Locate the cell with the specified text and output its [X, Y] center coordinate. 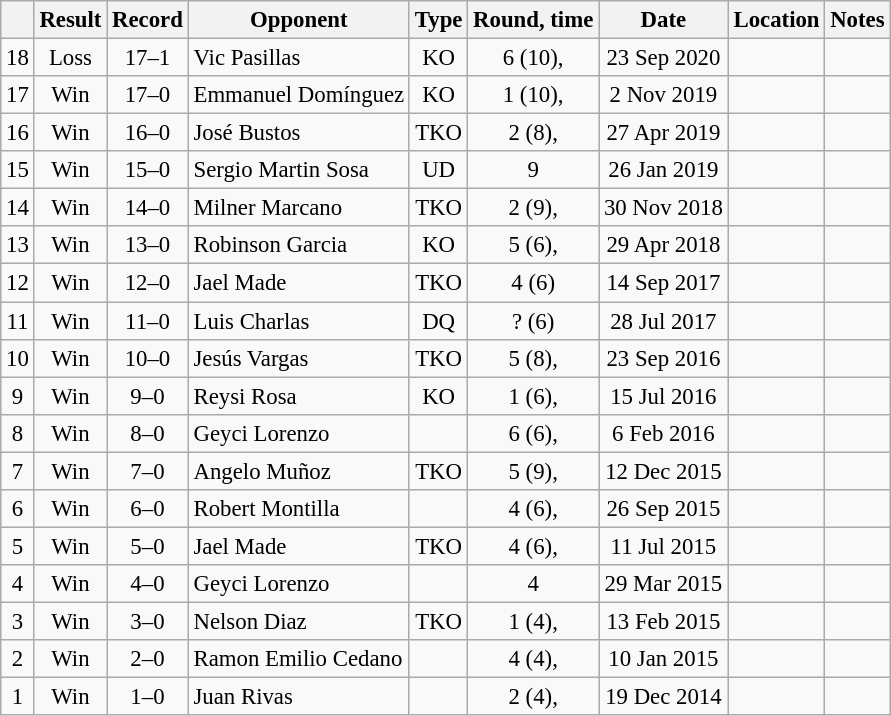
17 [18, 95]
15 Jul 2016 [664, 396]
Round, time [534, 20]
7 [18, 471]
16 [18, 133]
Result [70, 20]
UD [438, 170]
18 [18, 58]
5 (9), [534, 471]
14–0 [148, 208]
Type [438, 20]
29 Mar 2015 [664, 584]
Notes [858, 20]
Sergio Martin Sosa [298, 170]
23 Sep 2020 [664, 58]
2–0 [148, 659]
5–0 [148, 546]
27 Apr 2019 [664, 133]
Robert Montilla [298, 509]
5 (6), [534, 245]
13–0 [148, 245]
8–0 [148, 433]
6–0 [148, 509]
12 [18, 283]
2 (8), [534, 133]
6 [18, 509]
15 [18, 170]
10 [18, 358]
4 (4), [534, 659]
DQ [438, 321]
Record [148, 20]
Opponent [298, 20]
Loss [70, 58]
9–0 [148, 396]
17–1 [148, 58]
Ramon Emilio Cedano [298, 659]
Angelo Muñoz [298, 471]
2 (9), [534, 208]
Emmanuel Domínguez [298, 95]
11 Jul 2015 [664, 546]
10–0 [148, 358]
Juan Rivas [298, 697]
Nelson Diaz [298, 621]
Luis Charlas [298, 321]
30 Nov 2018 [664, 208]
José Bustos [298, 133]
Vic Pasillas [298, 58]
10 Jan 2015 [664, 659]
Date [664, 20]
26 Jan 2019 [664, 170]
3–0 [148, 621]
3 [18, 621]
19 Dec 2014 [664, 697]
23 Sep 2016 [664, 358]
Jesús Vargas [298, 358]
13 Feb 2015 [664, 621]
6 Feb 2016 [664, 433]
7–0 [148, 471]
14 [18, 208]
16–0 [148, 133]
Reysi Rosa [298, 396]
8 [18, 433]
28 Jul 2017 [664, 321]
26 Sep 2015 [664, 509]
12 Dec 2015 [664, 471]
14 Sep 2017 [664, 283]
11 [18, 321]
6 (10), [534, 58]
17–0 [148, 95]
13 [18, 245]
1 (6), [534, 396]
29 Apr 2018 [664, 245]
1 (4), [534, 621]
11–0 [148, 321]
2 [18, 659]
1–0 [148, 697]
4 (6) [534, 283]
6 (6), [534, 433]
Robinson Garcia [298, 245]
Location [776, 20]
15–0 [148, 170]
Milner Marcano [298, 208]
4–0 [148, 584]
5 [18, 546]
5 (8), [534, 358]
1 (10), [534, 95]
? (6) [534, 321]
1 [18, 697]
2 Nov 2019 [664, 95]
12–0 [148, 283]
2 (4), [534, 697]
